Capture the cell that displays the provided text and extract its [x, y] central coordinate. 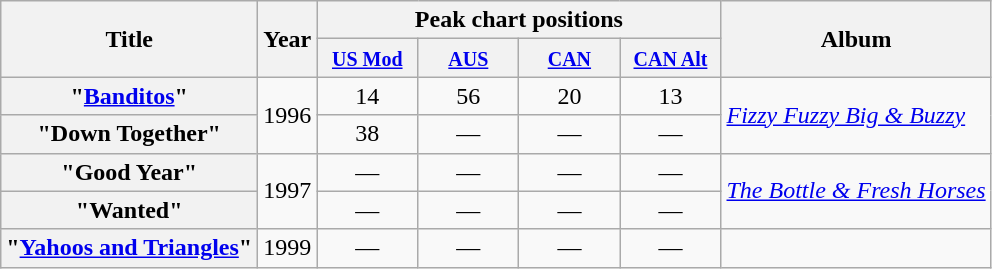
Year [288, 39]
CAN [570, 58]
1996 [288, 115]
Peak chart positions [519, 20]
1997 [288, 191]
The Bottle & Fresh Horses [856, 191]
CAN Alt [670, 58]
20 [570, 96]
38 [368, 134]
"Yahoos and Triangles" [130, 248]
Album [856, 39]
Fizzy Fuzzy Big & Buzzy [856, 115]
US Mod [368, 58]
Title [130, 39]
"Banditos" [130, 96]
14 [368, 96]
AUS [468, 58]
13 [670, 96]
"Down Together" [130, 134]
1999 [288, 248]
"Good Year" [130, 172]
"Wanted" [130, 210]
56 [468, 96]
